Extract the [x, y] coordinate from the center of the cell holding the provided text.  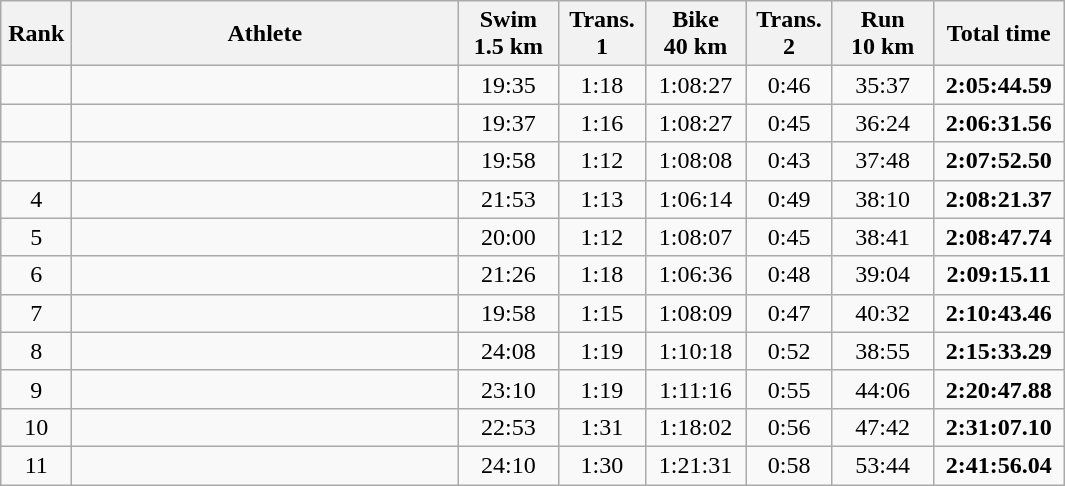
2:41:56.04 [998, 465]
24:08 [508, 351]
0:47 [789, 313]
Total time [998, 34]
0:43 [789, 161]
22:53 [508, 427]
1:15 [602, 313]
Athlete [265, 34]
2:15:33.29 [998, 351]
36:24 [882, 123]
24:10 [508, 465]
10 [36, 427]
40:32 [882, 313]
Rank [36, 34]
0:58 [789, 465]
21:26 [508, 275]
0:49 [789, 199]
2:20:47.88 [998, 389]
1:06:14 [696, 199]
Trans. 1 [602, 34]
1:21:31 [696, 465]
19:35 [508, 85]
1:06:36 [696, 275]
8 [36, 351]
23:10 [508, 389]
2:07:52.50 [998, 161]
1:08:07 [696, 237]
9 [36, 389]
1:10:18 [696, 351]
6 [36, 275]
1:13 [602, 199]
Bike40 km [696, 34]
5 [36, 237]
21:53 [508, 199]
0:46 [789, 85]
39:04 [882, 275]
1:18:02 [696, 427]
35:37 [882, 85]
19:37 [508, 123]
38:41 [882, 237]
0:48 [789, 275]
47:42 [882, 427]
53:44 [882, 465]
1:31 [602, 427]
11 [36, 465]
1:16 [602, 123]
1:30 [602, 465]
38:55 [882, 351]
2:05:44.59 [998, 85]
1:08:09 [696, 313]
4 [36, 199]
2:08:21.37 [998, 199]
2:08:47.74 [998, 237]
Swim1.5 km [508, 34]
1:11:16 [696, 389]
20:00 [508, 237]
0:52 [789, 351]
Run10 km [882, 34]
2:10:43.46 [998, 313]
0:55 [789, 389]
2:31:07.10 [998, 427]
7 [36, 313]
2:06:31.56 [998, 123]
1:08:08 [696, 161]
38:10 [882, 199]
0:56 [789, 427]
44:06 [882, 389]
Trans. 2 [789, 34]
2:09:15.11 [998, 275]
37:48 [882, 161]
